For the text-containing cell, return its midpoint in (X, Y) coordinate format. 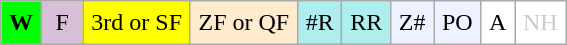
W (21, 23)
Z# (412, 23)
ZF or QF (244, 23)
NH (540, 23)
F (62, 23)
3rd or SF (136, 23)
A (498, 23)
PO (458, 23)
RR (366, 23)
#R (320, 23)
